Find where the given text appears and provide that cell's center as (x, y) coordinate. 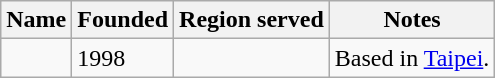
Notes (412, 20)
Founded (123, 20)
Based in Taipei. (412, 58)
Region served (252, 20)
Name (36, 20)
1998 (123, 58)
